Output the (X, Y) coordinate of the center of the cell containing the given text.  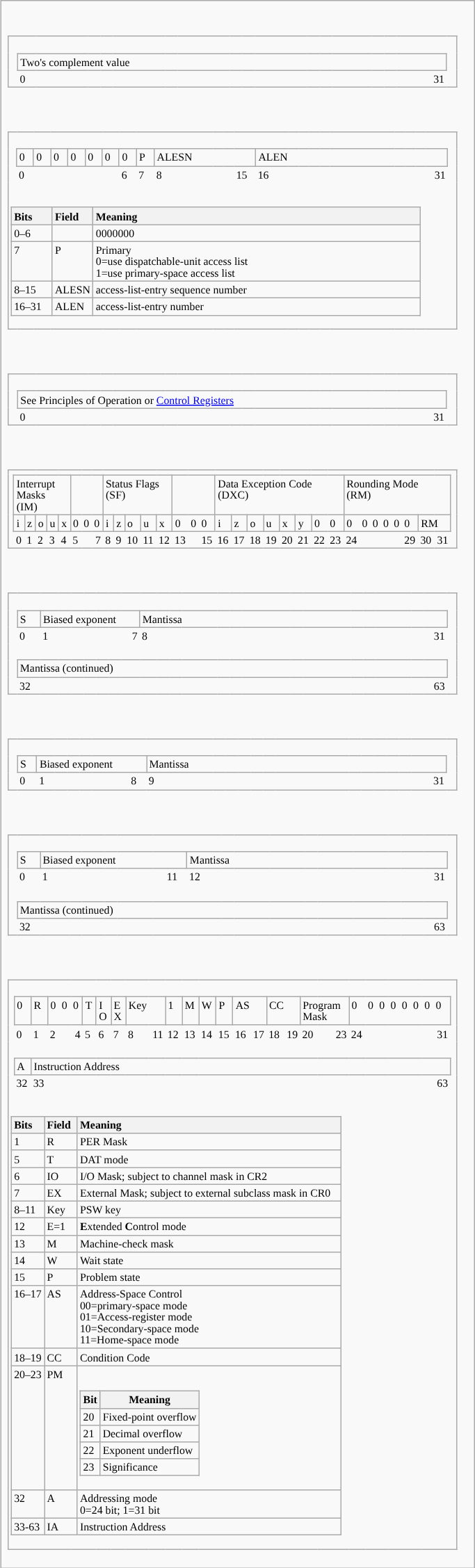
Fixed-point overflow (150, 1416)
Status Flags(SF) (138, 495)
Two's complement value (232, 62)
IA (61, 1527)
Bit (90, 1400)
33-63 (28, 1527)
Exponent underflow (150, 1450)
See Principles of Operation or Control Registers 0 31 (238, 391)
Problem state (209, 1277)
Bit Meaning 20 Fixed-point overflow 21 Decimal overflow 22 Exponent underflow 23 Significance (209, 1428)
DAT mode (209, 1158)
Data Exception Code(DXC) (280, 495)
S Biased exponent Mantissa 0 1 7 8 31 Mantissa (continued) 32 63 (238, 635)
33 (40, 1083)
access-list-entry sequence number (257, 289)
Condition Code (209, 1357)
3 (53, 540)
16–31 (32, 307)
0000000 (257, 233)
See Principles of Operation or Control Registers (232, 399)
0–6 (32, 233)
30 (426, 540)
I/O Mask; subject to channel mask in CR2 (209, 1176)
8–15 (32, 289)
PSW key (209, 1209)
8–11 (28, 1209)
Address-Space Control00=primary-space mode01=Access-register mode10=Secondary-space mode11=Home-space mode (209, 1317)
Addressing mode0=24 bit; 1=31 bit (209, 1505)
10 (132, 540)
20–23 (28, 1428)
S Biased exponent Mantissa 0 1 8 9 31 (238, 755)
Machine-check mask (209, 1243)
PM (61, 1428)
Interrupt Masks(IM) (42, 495)
Extended Control mode (209, 1227)
Rounding Mode(RM) (396, 495)
16–17 (28, 1317)
RM (434, 523)
ProgramMask (324, 1011)
Wait state (209, 1260)
18–19 (28, 1357)
External Mask; subject to external subclass mask in CR0 (209, 1193)
E=1 (61, 1227)
Significance (150, 1467)
access-list-entry number (257, 307)
Primary0=use dispatchable-unit access list1=use primary-space access list (257, 261)
Decimal overflow (150, 1433)
PER Mask (209, 1142)
Two's complement value 0 31 (238, 53)
S Biased exponent Mantissa 0 1 11 12 31 Mantissa (continued) 32 63 (238, 876)
y (303, 523)
29 (410, 540)
